Search for the cell housing the specified text and yield its [x, y] center coordinate. 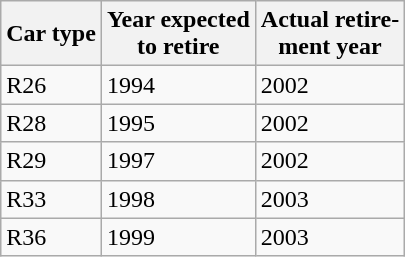
1998 [178, 199]
R26 [52, 85]
1999 [178, 237]
R33 [52, 199]
R36 [52, 237]
1994 [178, 85]
R28 [52, 123]
Actual retire-ment year [330, 34]
1997 [178, 161]
Car type [52, 34]
R29 [52, 161]
Year expectedto retire [178, 34]
1995 [178, 123]
